Return the [x, y] coordinate for the center point of the cell that contains the specified text.  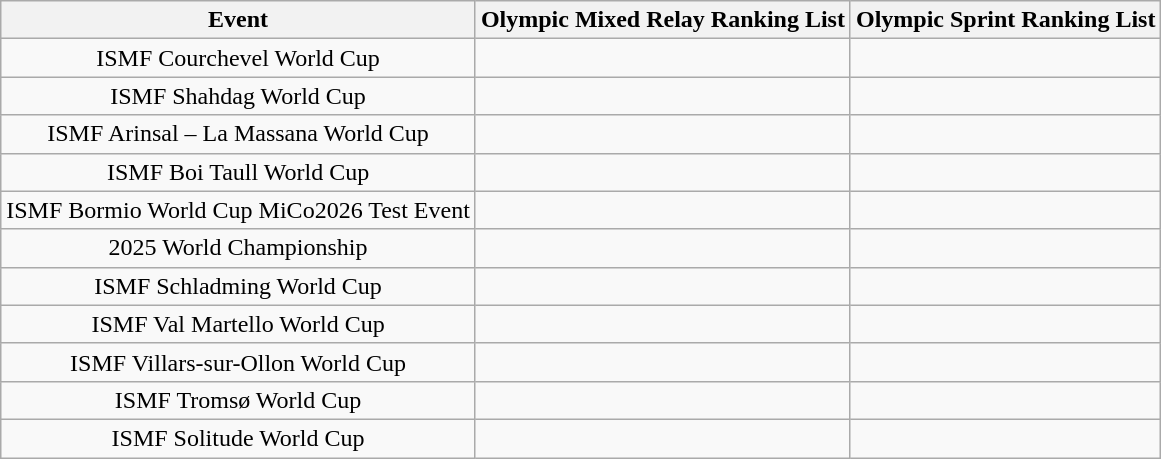
ISMF Boi Taull World Cup [238, 172]
2025 World Championship [238, 248]
Event [238, 20]
ISMF Solitude World Cup [238, 438]
ISMF Bormio World Cup MiCo2026 Test Event [238, 210]
ISMF Shahdag World Cup [238, 96]
ISMF Courchevel World Cup [238, 58]
ISMF Val Martello World Cup [238, 324]
ISMF Villars-sur-Ollon World Cup [238, 362]
ISMF Arinsal – La Massana World Cup [238, 134]
Olympic Sprint Ranking List [1005, 20]
ISMF Tromsø World Cup [238, 400]
ISMF Schladming World Cup [238, 286]
Olympic Mixed Relay Ranking List [662, 20]
